Determine the (X, Y) coordinate at the center of the cell enclosing the given text.  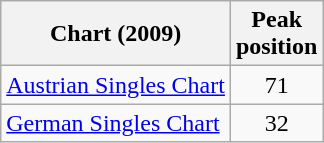
Austrian Singles Chart (116, 85)
Peakposition (276, 34)
71 (276, 85)
German Singles Chart (116, 123)
32 (276, 123)
Chart (2009) (116, 34)
